From the cell containing the given text, extract its center point as [x, y] coordinate. 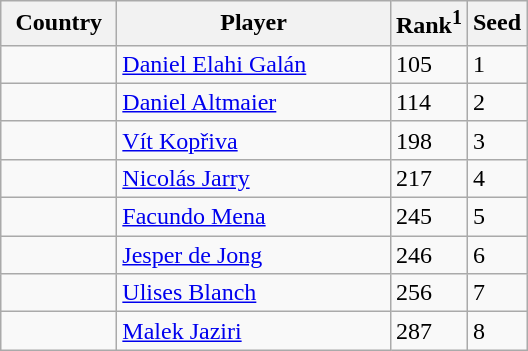
6 [496, 255]
2 [496, 102]
7 [496, 293]
8 [496, 331]
Ulises Blanch [254, 293]
Daniel Altmaier [254, 102]
Nicolás Jarry [254, 178]
Vít Kopřiva [254, 140]
4 [496, 178]
Facundo Mena [254, 217]
287 [428, 331]
Seed [496, 24]
1 [496, 64]
Rank1 [428, 24]
245 [428, 217]
198 [428, 140]
256 [428, 293]
Country [59, 24]
Malek Jaziri [254, 331]
105 [428, 64]
Daniel Elahi Galán [254, 64]
246 [428, 255]
Jesper de Jong [254, 255]
114 [428, 102]
217 [428, 178]
Player [254, 24]
3 [496, 140]
5 [496, 217]
